Find where the given text appears and provide that cell's center as [X, Y] coordinate. 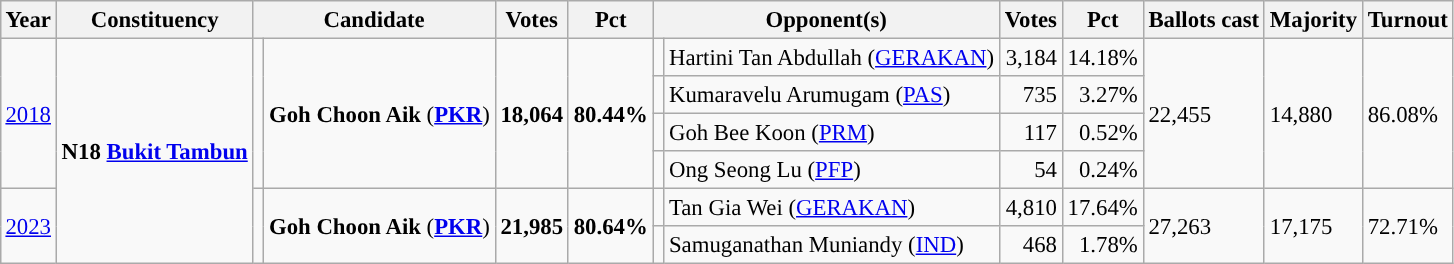
N18 Bukit Tambun [154, 151]
Ballots cast [1204, 20]
735 [1030, 95]
Samuganathan Muniandy (IND) [832, 245]
18,064 [532, 113]
72.71% [1408, 226]
17,175 [1313, 226]
Constituency [154, 20]
Hartini Tan Abdullah (GERAKAN) [832, 57]
86.08% [1408, 113]
Majority [1313, 20]
22,455 [1204, 113]
Ong Seong Lu (PFP) [832, 170]
4,810 [1030, 208]
Kumaravelu Arumugam (PAS) [832, 95]
80.44% [610, 113]
0.52% [1102, 133]
Tan Gia Wei (GERAKAN) [832, 208]
2023 [28, 226]
27,263 [1204, 226]
3,184 [1030, 57]
2018 [28, 113]
1.78% [1102, 245]
3.27% [1102, 95]
Goh Bee Koon (PRM) [832, 133]
0.24% [1102, 170]
Candidate [374, 20]
21,985 [532, 226]
Year [28, 20]
468 [1030, 245]
80.64% [610, 226]
54 [1030, 170]
17.64% [1102, 208]
117 [1030, 133]
Opponent(s) [826, 20]
Turnout [1408, 20]
14.18% [1102, 57]
14,880 [1313, 113]
